Return [x, y] of the center of cell containing provided text 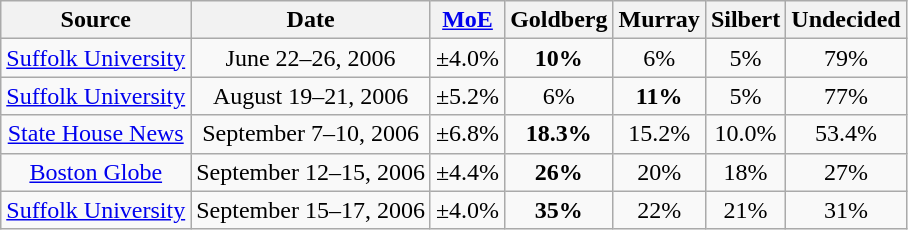
18.3% [559, 134]
±4.4% [467, 172]
20% [659, 172]
35% [559, 210]
September 7–10, 2006 [311, 134]
September 12–15, 2006 [311, 172]
Source [96, 20]
10% [559, 58]
79% [846, 58]
11% [659, 96]
31% [846, 210]
53.4% [846, 134]
27% [846, 172]
Boston Globe [96, 172]
September 15–17, 2006 [311, 210]
26% [559, 172]
22% [659, 210]
18% [745, 172]
Murray [659, 20]
State House News [96, 134]
Silbert [745, 20]
August 19–21, 2006 [311, 96]
10.0% [745, 134]
21% [745, 210]
15.2% [659, 134]
Goldberg [559, 20]
MoE [467, 20]
Undecided [846, 20]
77% [846, 96]
±5.2% [467, 96]
June 22–26, 2006 [311, 58]
±6.8% [467, 134]
Date [311, 20]
